For the text-containing cell, return its midpoint in [x, y] coordinate format. 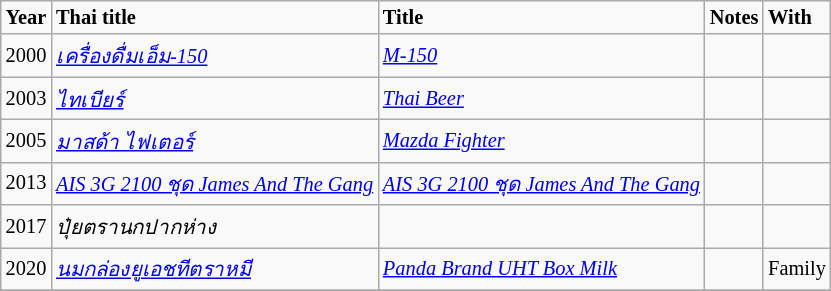
Year [26, 17]
มาสด้า ไฟเตอร์ [214, 140]
2000 [26, 56]
With [796, 17]
2013 [26, 184]
Title [542, 17]
ปุ๋ยตรานกปากห่าง [214, 226]
Panda Brand UHT Box Milk [542, 268]
Thai Beer [542, 98]
2005 [26, 140]
Notes [734, 17]
2017 [26, 226]
Mazda Fighter [542, 140]
2020 [26, 268]
M-150 [542, 56]
ไทเบียร์ [214, 98]
Thai title [214, 17]
เครื่องดื่มเอ็ม-150 [214, 56]
Family [796, 268]
นมกล่องยูเอชทีตราหมี [214, 268]
2003 [26, 98]
